Identify which cell holds the provided text, then report its [X, Y] central coordinate. 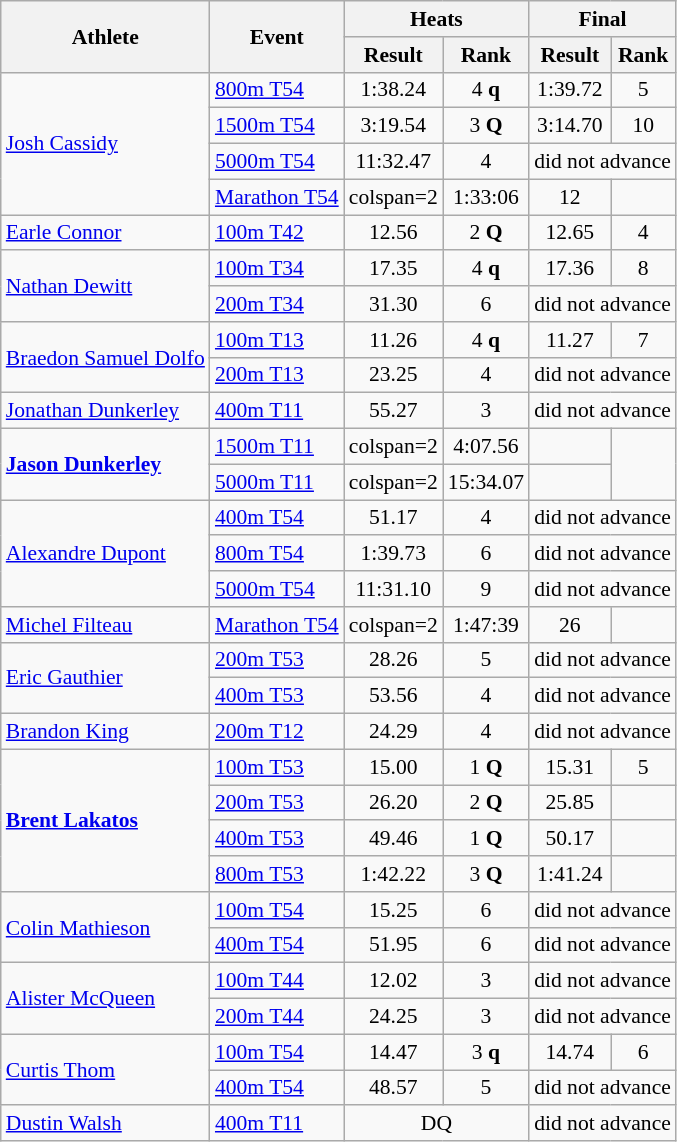
Brent Lakatos [106, 820]
12 [570, 197]
Dustin Walsh [106, 1124]
1:47:39 [486, 625]
Alister McQueen [106, 998]
53.56 [394, 696]
49.46 [394, 839]
8 [644, 269]
100m T44 [277, 981]
14.47 [394, 1052]
200m T12 [277, 732]
12.65 [570, 233]
7 [644, 340]
28.26 [394, 660]
17.35 [394, 269]
100m T42 [277, 233]
3:14.70 [570, 126]
100m T13 [277, 340]
11.26 [394, 340]
26 [570, 625]
51.95 [394, 945]
31.30 [394, 304]
1:42.22 [394, 874]
17.36 [570, 269]
Braedon Samuel Dolfo [106, 358]
Colin Mathieson [106, 928]
48.57 [394, 1088]
24.25 [394, 1017]
12.02 [394, 981]
Brandon King [106, 732]
Josh Cassidy [106, 143]
100m T34 [277, 269]
11:31.10 [394, 589]
Final [602, 19]
Event [277, 36]
Jonathan Dunkerley [106, 411]
1:39.73 [394, 554]
9 [486, 589]
200m T34 [277, 304]
11.27 [570, 340]
Nathan Dewitt [106, 286]
15:34.07 [486, 482]
14.74 [570, 1052]
Earle Connor [106, 233]
100m T53 [277, 767]
3 q [486, 1052]
15.00 [394, 767]
26.20 [394, 803]
200m T13 [277, 375]
24.29 [394, 732]
3:19.54 [394, 126]
1500m T11 [277, 447]
1:33:06 [486, 197]
51.17 [394, 518]
Alexandre Dupont [106, 554]
12.56 [394, 233]
200m T44 [277, 1017]
1:38.24 [394, 90]
Heats [436, 19]
Eric Gauthier [106, 678]
1:41.24 [570, 874]
Michel Filteau [106, 625]
Curtis Thom [106, 1070]
1:39.72 [570, 90]
Athlete [106, 36]
50.17 [570, 839]
Jason Dunkerley [106, 464]
15.25 [394, 910]
23.25 [394, 375]
15.31 [570, 767]
800m T53 [277, 874]
11:32.47 [394, 162]
10 [644, 126]
1500m T54 [277, 126]
25.85 [570, 803]
5000m T11 [277, 482]
DQ [436, 1124]
55.27 [394, 411]
4:07.56 [486, 447]
